Identify which cell holds the provided text, then report its (x, y) central coordinate. 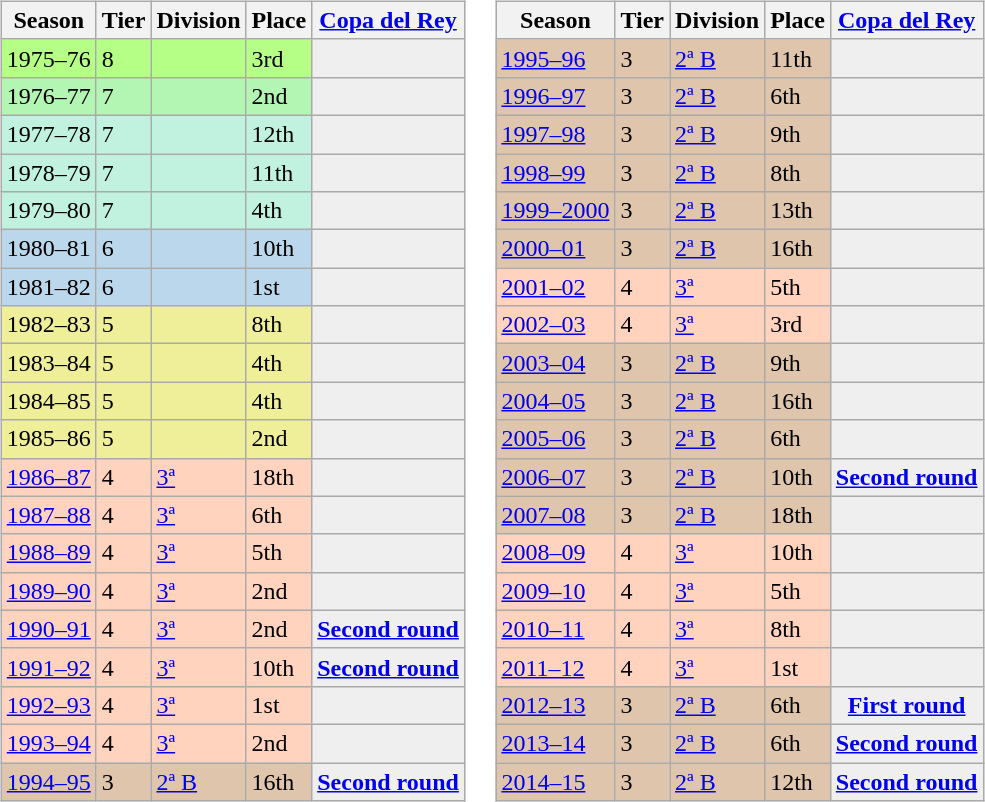
1979–80 (48, 211)
1983–84 (48, 363)
1985–86 (48, 439)
2001–02 (556, 287)
2010–11 (556, 629)
2008–09 (556, 553)
2000–01 (556, 249)
1998–99 (556, 173)
2003–04 (556, 363)
1975–76 (48, 58)
1981–82 (48, 287)
2009–10 (556, 591)
1995–96 (556, 58)
1989–90 (48, 591)
1987–88 (48, 515)
8 (124, 58)
1996–97 (556, 96)
2004–05 (556, 401)
1986–87 (48, 477)
2014–15 (556, 781)
2013–14 (556, 743)
2007–08 (556, 515)
1993–94 (48, 743)
1982–83 (48, 325)
1991–92 (48, 667)
2005–06 (556, 439)
1978–79 (48, 173)
1992–93 (48, 705)
First round (906, 705)
1994–95 (48, 781)
1999–2000 (556, 211)
2006–07 (556, 477)
2011–12 (556, 667)
1997–98 (556, 134)
2012–13 (556, 705)
1980–81 (48, 249)
1988–89 (48, 553)
1990–91 (48, 629)
1984–85 (48, 401)
1977–78 (48, 134)
1976–77 (48, 96)
13th (798, 211)
2002–03 (556, 325)
